Locate the cell with the specified text and output its [X, Y] center coordinate. 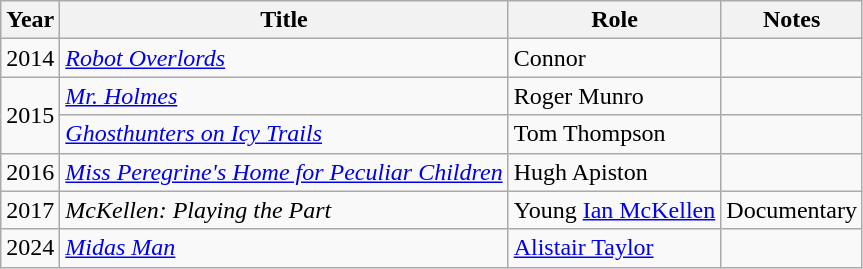
2016 [30, 172]
Miss Peregrine's Home for Peculiar Children [284, 172]
Title [284, 20]
Notes [792, 20]
Tom Thompson [614, 134]
Robot Overlords [284, 58]
2024 [30, 248]
Hugh Apiston [614, 172]
Midas Man [284, 248]
Year [30, 20]
Role [614, 20]
Alistair Taylor [614, 248]
McKellen: Playing the Part [284, 210]
Connor [614, 58]
Mr. Holmes [284, 96]
2014 [30, 58]
2015 [30, 115]
Ghosthunters on Icy Trails [284, 134]
Young Ian McKellen [614, 210]
2017 [30, 210]
Roger Munro [614, 96]
Documentary [792, 210]
